Return the [x, y] coordinate for the center point of the cell that contains the specified text.  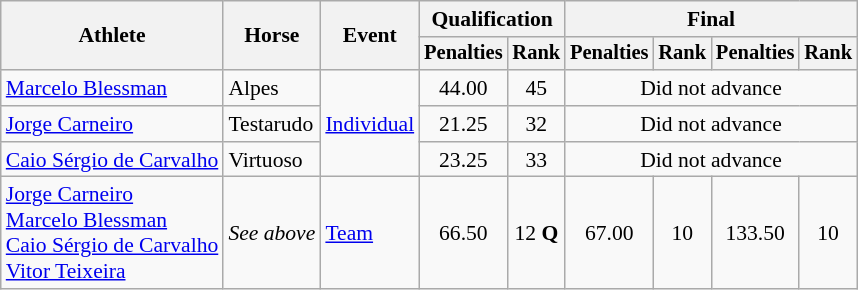
Individual [370, 124]
67.00 [609, 233]
Jorge CarneiroMarcelo BlessmanCaio Sérgio de CarvalhoVitor Teixeira [112, 233]
Horse [272, 36]
66.50 [463, 233]
Marcelo Blessman [112, 88]
Event [370, 36]
44.00 [463, 88]
Qualification [492, 19]
Testarudo [272, 124]
23.25 [463, 160]
12 Q [537, 233]
Team [370, 233]
Virtuoso [272, 160]
33 [537, 160]
Athlete [112, 36]
See above [272, 233]
Alpes [272, 88]
32 [537, 124]
Final [711, 19]
133.50 [755, 233]
Caio Sérgio de Carvalho [112, 160]
Jorge Carneiro [112, 124]
21.25 [463, 124]
45 [537, 88]
